Locate the cell with the specified text and output its (X, Y) center coordinate. 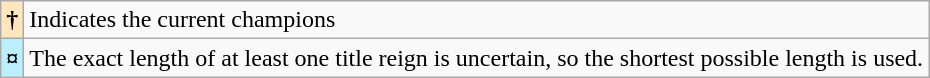
The exact length of at least one title reign is uncertain, so the shortest possible length is used. (476, 58)
¤ (12, 58)
Indicates the current champions (476, 20)
† (12, 20)
